Detect which cell encompasses the target text, then output its (x, y) center coordinate. 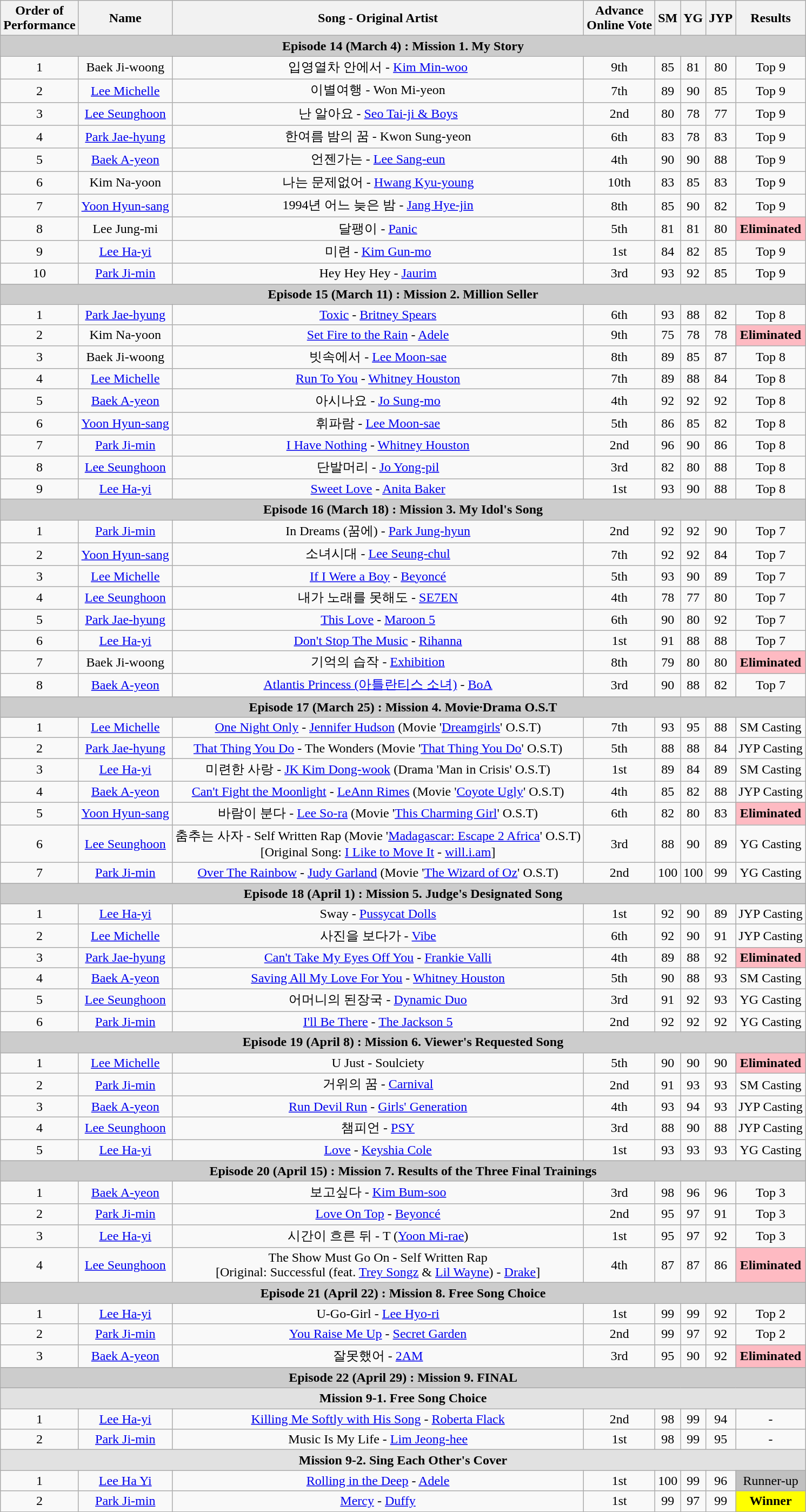
That Thing You Do - The Wonders (Movie 'That Thing You Do' O.S.T) (377, 748)
달팽이 - Panic (377, 229)
79 (668, 663)
Order ofPerformance (39, 18)
Run To You - Whitney Houston (377, 379)
시간이 흐른 뒤 - T (Yoon Mi-rae) (377, 1236)
Episode 17 (March 25) : Mission 4. Movie·Drama O.S.T (403, 707)
SM (668, 18)
In Dreams (꿈에) - Park Jung-hyun (377, 532)
아시나요 - Jo Sung-mo (377, 401)
Can't Take My Eyes Off You - Frankie Valli (377, 957)
Atlantis Princess (아틀란티스 소녀) - BoA (377, 685)
이별여행 - Won Mi-yeon (377, 91)
입영열차 안에서 - Kim Min-woo (377, 68)
I'll Be There - The Jackson 5 (377, 1022)
This Love - Maroon 5 (377, 620)
기억의 습작 - Exhibition (377, 663)
내가 노래를 못해도 - SE7EN (377, 598)
난 알아요 - Seo Tai-ji & Boys (377, 114)
Rolling in the Deep - Adele (377, 1481)
U-Go-Girl - Lee Hyo-ri (377, 1314)
Run Devil Run - Girls' Generation (377, 1107)
Runner-up (771, 1481)
나는 문제없어 - Hwang Kyu-young (377, 183)
Mission 9-1. Free Song Choice (403, 1398)
Killing Me Softly with His Song - Roberta Flack (377, 1419)
You Raise Me Up - Secret Garden (377, 1334)
바람이 분다 - Lee So-ra (Movie 'This Charming Girl' O.S.T) (377, 814)
휘파람 - Lee Moon-sae (377, 424)
Song - Original Artist (377, 18)
I Have Nothing - Whitney Houston (377, 445)
10 (39, 274)
JYP (721, 18)
Music Is My Life - Lim Jeong-hee (377, 1440)
10th (620, 183)
소녀시대 - Lee Seung-chul (377, 555)
Episode 22 (April 29) : Mission 9. FINAL (403, 1378)
Can't Fight the Moonlight - LeAnn Rimes (Movie 'Coyote Ugly' O.S.T) (377, 791)
U Just - Soulciety (377, 1063)
미련 - Kim Gun-mo (377, 252)
Results (771, 18)
단발머리 - Jo Yong-pil (377, 467)
언젠가는 - Lee Sang-eun (377, 160)
Saving All My Love For You - Whitney Houston (377, 978)
One Night Only - Jennifer Hudson (Movie 'Dreamgirls' O.S.T) (377, 728)
1994년 어느 늦은 밤 - Jang Hye-jin (377, 205)
Episode 15 (March 11) : Mission 2. Million Seller (403, 294)
The Show Must Go On - Self Written Rap [Original: Successful (feat. Trey Songz & Lil Wayne) - Drake] (377, 1265)
빗속에서 - Lee Moon-sae (377, 357)
Episode 19 (April 8) : Mission 6. Viewer's Requested Song (403, 1042)
Love - Keyshia Cole (377, 1150)
챔피언 - PSY (377, 1129)
Hey Hey Hey - Jaurim (377, 274)
어머니의 된장국 - Dynamic Duo (377, 1000)
Episode 14 (March 4) : Mission 1. My Story (403, 46)
75 (668, 335)
Episode 21 (April 22) : Mission 8. Free Song Choice (403, 1293)
춤추는 사자 - Self Written Rap (Movie 'Madagascar: Escape 2 Africa' O.S.T)[Original Song: I Like to Move It - will.i.am] (377, 844)
Mercy - Duffy (377, 1501)
Don't Stop The Music - Rihanna (377, 641)
잘못했어 - 2AM (377, 1356)
미련한 사랑 - JK Kim Dong-wook (Drama 'Man in Crisis' O.S.T) (377, 770)
거위의 꿈 - Carnival (377, 1084)
Lee Jung-mi (125, 229)
보고싶다 - Kim Bum-soo (377, 1193)
Sway - Pussycat Dolls (377, 914)
Winner (771, 1501)
AdvanceOnline Vote (620, 18)
If I Were a Boy - Beyoncé (377, 576)
Episode 16 (March 18) : Mission 3. My Idol's Song (403, 510)
사진을 보다가 - Vibe (377, 936)
한여름 밤의 꿈 - Kwon Sung-yeon (377, 137)
Mission 9-2. Sing Each Other's Cover (403, 1460)
Love On Top - Beyoncé (377, 1214)
YG (693, 18)
Name (125, 18)
Set Fire to the Rain - Adele (377, 335)
Lee Ha Yi (125, 1481)
Episode 20 (April 15) : Mission 7. Results of the Three Final Trainings (403, 1170)
Toxic - Britney Spears (377, 315)
Sweet Love - Anita Baker (377, 489)
Episode 18 (April 1) : Mission 5. Judge's Designated Song (403, 894)
Over The Rainbow - Judy Garland (Movie 'The Wizard of Oz' O.S.T) (377, 873)
